For the text-containing cell, return its midpoint in (x, y) coordinate format. 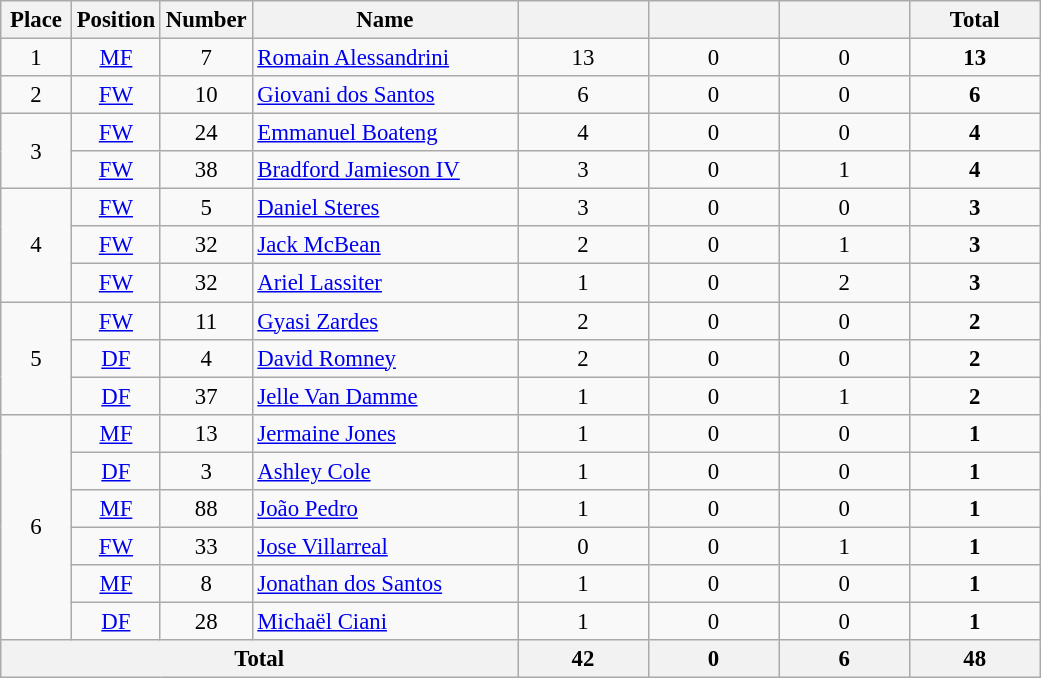
28 (206, 621)
Position (116, 20)
João Pedro (385, 509)
24 (206, 133)
Jermaine Jones (385, 433)
Gyasi Zardes (385, 321)
38 (206, 170)
Place (36, 20)
8 (206, 584)
Jack McBean (385, 245)
7 (206, 58)
37 (206, 396)
48 (974, 659)
Ariel Lassiter (385, 283)
Giovani dos Santos (385, 95)
Jose Villarreal (385, 546)
Michaël Ciani (385, 621)
Romain Alessandrini (385, 58)
Name (385, 20)
Bradford Jamieson IV (385, 170)
Emmanuel Boateng (385, 133)
Jonathan dos Santos (385, 584)
Number (206, 20)
10 (206, 95)
David Romney (385, 358)
33 (206, 546)
88 (206, 509)
Jelle Van Damme (385, 396)
42 (584, 659)
Daniel Steres (385, 208)
11 (206, 321)
Ashley Cole (385, 471)
